Detect which cell encompasses the target text, then output its (x, y) center coordinate. 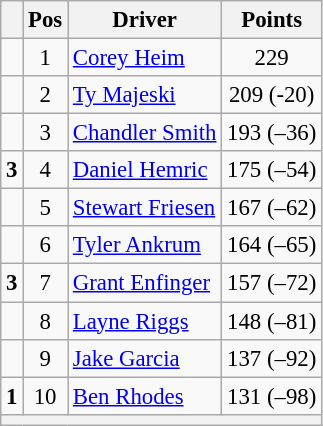
6 (46, 245)
Ty Majeski (145, 95)
Points (272, 20)
Grant Enfinger (145, 283)
Layne Riggs (145, 321)
Corey Heim (145, 58)
209 (-20) (272, 95)
131 (–98) (272, 396)
Chandler Smith (145, 133)
164 (–65) (272, 245)
5 (46, 208)
Tyler Ankrum (145, 245)
Stewart Friesen (145, 208)
193 (–36) (272, 133)
175 (–54) (272, 170)
229 (272, 58)
Pos (46, 20)
167 (–62) (272, 208)
10 (46, 396)
2 (46, 95)
148 (–81) (272, 321)
8 (46, 321)
Daniel Hemric (145, 170)
9 (46, 358)
7 (46, 283)
Ben Rhodes (145, 396)
4 (46, 170)
137 (–92) (272, 358)
157 (–72) (272, 283)
Jake Garcia (145, 358)
Driver (145, 20)
